For the text-containing cell, return its midpoint in (x, y) coordinate format. 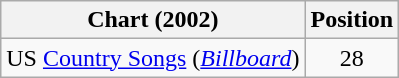
28 (352, 58)
Position (352, 20)
US Country Songs (Billboard) (153, 58)
Chart (2002) (153, 20)
